Provide the [X, Y] coordinate of the cell's center where the given text is located.  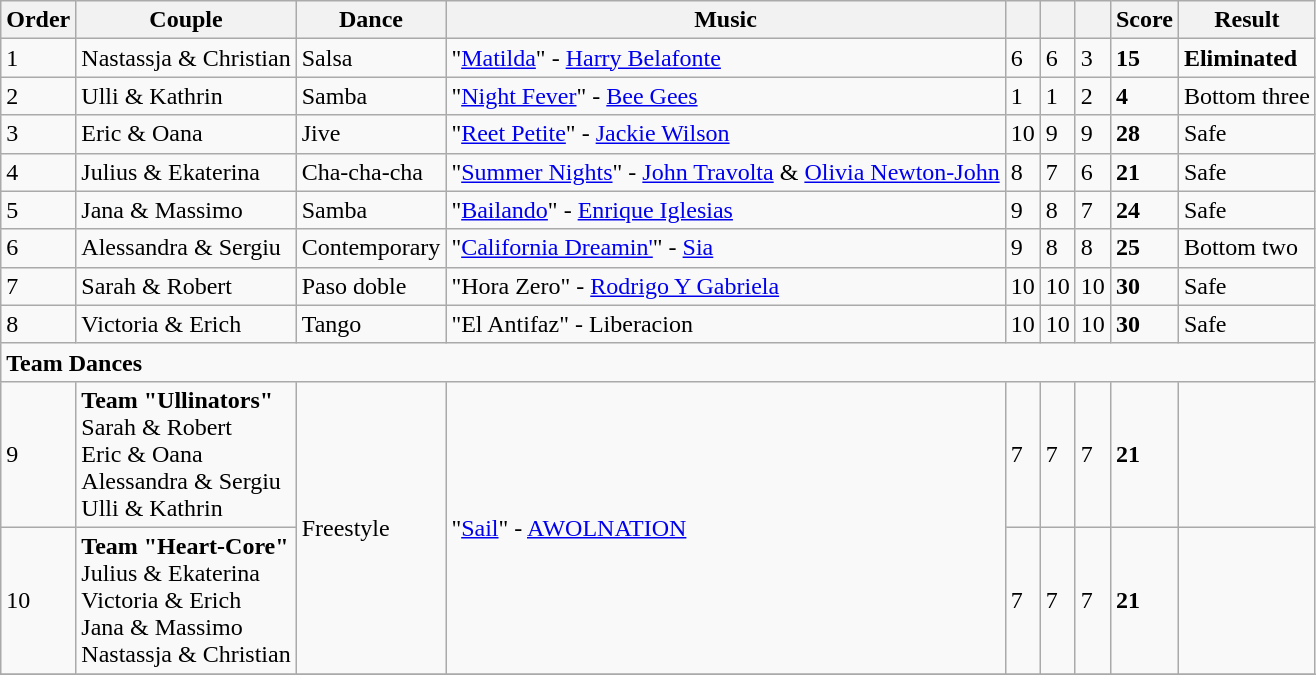
"Sail" - AWOLNATION [726, 527]
Order [38, 20]
Victoria & Erich [186, 324]
"Hora Zero" - Rodrigo Y Gabriela [726, 286]
"El Antifaz" - Liberacion [726, 324]
Freestyle [371, 527]
Ulli & Kathrin [186, 96]
Dance [371, 20]
Bottom three [1246, 96]
Bottom two [1246, 248]
"Matilda" - Harry Belafonte [726, 58]
28 [1144, 134]
Eliminated [1246, 58]
"Bailando" - Enrique Iglesias [726, 210]
24 [1144, 210]
5 [38, 210]
Score [1144, 20]
"Night Fever" - Bee Gees [726, 96]
Team Dances [658, 362]
Contemporary [371, 248]
Jive [371, 134]
Music [726, 20]
Cha-cha-cha [371, 172]
Tango [371, 324]
Couple [186, 20]
Sarah & Robert [186, 286]
Salsa [371, 58]
Jana & Massimo [186, 210]
Result [1246, 20]
"Summer Nights" - John Travolta & Olivia Newton-John [726, 172]
Paso doble [371, 286]
Nastassja & Christian [186, 58]
"California Dreamin'" - Sia [726, 248]
Alessandra & Sergiu [186, 248]
Eric & Oana [186, 134]
Team "Ullinators"Sarah & RobertEric & OanaAlessandra & SergiuUlli & Kathrin [186, 454]
15 [1144, 58]
Julius & Ekaterina [186, 172]
Team "Heart-Core"Julius & EkaterinaVictoria & ErichJana & MassimoNastassja & Christian [186, 600]
"Reet Petite" - Jackie Wilson [726, 134]
25 [1144, 248]
